Return [x, y] of the center of cell containing provided text 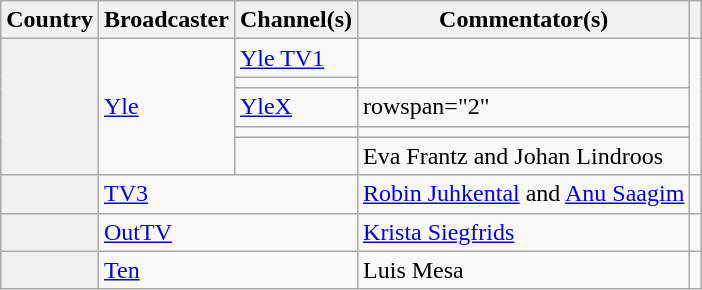
Eva Frantz and Johan Lindroos [524, 156]
rowspan="2" [524, 107]
Channel(s) [296, 20]
YleX [296, 107]
Luis Mesa [524, 270]
Commentator(s) [524, 20]
Krista Siegfrids [524, 232]
TV3 [228, 194]
Yle TV1 [296, 58]
Ten [228, 270]
Robin Juhkental and Anu Saagim [524, 194]
Broadcaster [166, 20]
Yle [166, 107]
Country [50, 20]
OutTV [228, 232]
